Pinpoint the cell where the given text exists, returning its (x, y) midpoint coordinate. 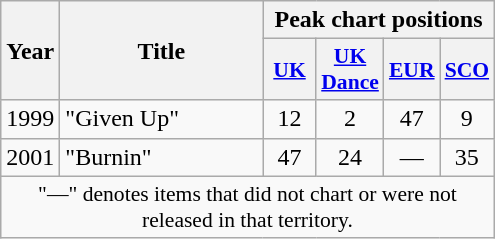
"Burnin" (162, 157)
9 (468, 119)
EUR (412, 70)
UK (290, 70)
2001 (30, 157)
SCO (468, 70)
UKDance (350, 70)
Peak chart positions (378, 20)
— (412, 157)
12 (290, 119)
Title (162, 50)
Year (30, 50)
24 (350, 157)
2 (350, 119)
"—" denotes items that did not chart or were not released in that territory. (248, 206)
1999 (30, 119)
35 (468, 157)
"Given Up" (162, 119)
